Return [X, Y] of the center of cell containing provided text 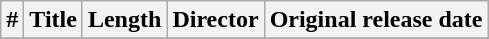
Original release date [376, 20]
Length [124, 20]
Director [216, 20]
Title [54, 20]
# [12, 20]
